Scan for the cell matching the given text and deliver its (X, Y) coordinate at center. 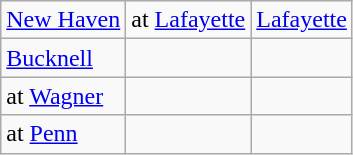
Bucknell (64, 58)
New Haven (64, 20)
at Wagner (64, 96)
at Lafayette (188, 20)
Lafayette (302, 20)
at Penn (64, 134)
